Identify which cell holds the provided text, then report its (x, y) central coordinate. 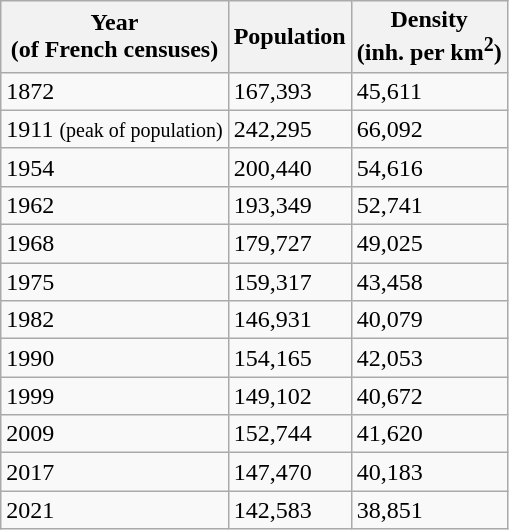
1982 (114, 320)
40,079 (429, 320)
1975 (114, 282)
2017 (114, 472)
40,672 (429, 396)
45,611 (429, 91)
Year(of French censuses) (114, 37)
Density(inh. per km2) (429, 37)
1911 (peak of population) (114, 129)
54,616 (429, 167)
Population (290, 37)
2009 (114, 434)
1990 (114, 358)
167,393 (290, 91)
142,583 (290, 510)
43,458 (429, 282)
66,092 (429, 129)
179,727 (290, 244)
159,317 (290, 282)
146,931 (290, 320)
1872 (114, 91)
154,165 (290, 358)
200,440 (290, 167)
41,620 (429, 434)
1962 (114, 205)
1954 (114, 167)
152,744 (290, 434)
149,102 (290, 396)
1999 (114, 396)
1968 (114, 244)
242,295 (290, 129)
49,025 (429, 244)
52,741 (429, 205)
147,470 (290, 472)
193,349 (290, 205)
42,053 (429, 358)
40,183 (429, 472)
38,851 (429, 510)
2021 (114, 510)
